Find where the given text appears and provide that cell's center as [X, Y] coordinate. 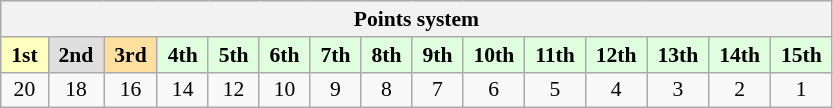
9 [336, 90]
7th [336, 55]
3 [678, 90]
10th [494, 55]
4 [616, 90]
15th [801, 55]
13th [678, 55]
6th [284, 55]
14 [182, 90]
2nd [76, 55]
6 [494, 90]
7 [438, 90]
11th [556, 55]
1 [801, 90]
20 [24, 90]
18 [76, 90]
5th [234, 55]
3rd [130, 55]
16 [130, 90]
10 [284, 90]
8 [386, 90]
12 [234, 90]
4th [182, 55]
Points system [416, 19]
9th [438, 55]
12th [616, 55]
1st [24, 55]
2 [740, 90]
8th [386, 55]
14th [740, 55]
5 [556, 90]
